Identify which cell holds the provided text, then report its [x, y] central coordinate. 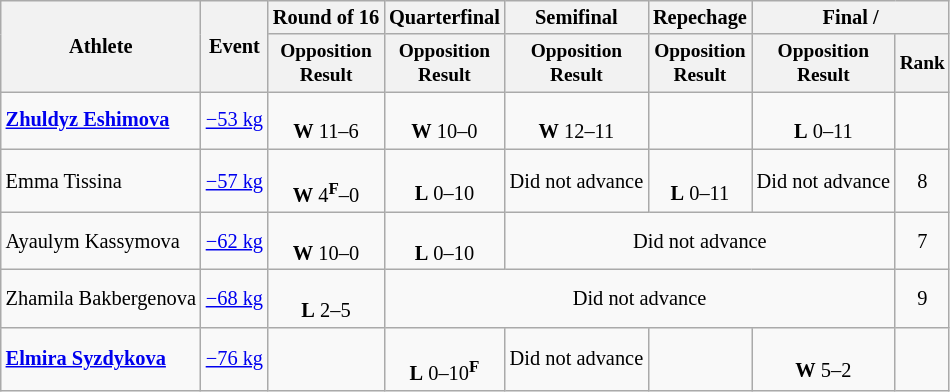
−57 kg [234, 180]
Zhamila Bakbergenova [101, 299]
Repechage [700, 17]
−68 kg [234, 299]
Event [234, 46]
Rank [922, 62]
Semifinal [576, 17]
Final / [851, 17]
Elmira Syzdykova [101, 358]
Round of 16 [326, 17]
8 [922, 180]
−76 kg [234, 358]
−62 kg [234, 241]
7 [922, 241]
9 [922, 299]
Zhuldyz Eshimova [101, 120]
L 2–5 [326, 299]
L 0–10F [444, 358]
Ayaulym Kassymova [101, 241]
Athlete [101, 46]
W 11–6 [326, 120]
−53 kg [234, 120]
Emma Tissina [101, 180]
W 5–2 [824, 358]
W 12–11 [576, 120]
W 4F–0 [326, 180]
Quarterfinal [444, 17]
